Search for the cell housing the specified text and yield its (X, Y) center coordinate. 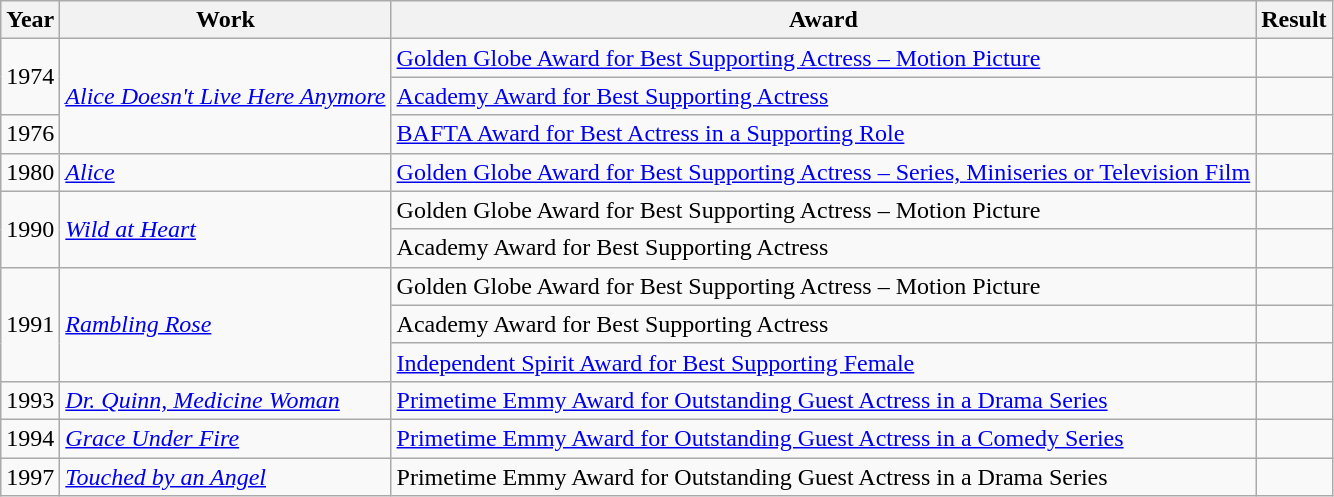
Independent Spirit Award for Best Supporting Female (824, 362)
Year (30, 20)
BAFTA Award for Best Actress in a Supporting Role (824, 134)
Primetime Emmy Award for Outstanding Guest Actress in a Comedy Series (824, 438)
Dr. Quinn, Medicine Woman (226, 400)
Alice Doesn't Live Here Anymore (226, 96)
1991 (30, 324)
Result (1294, 20)
Award (824, 20)
1994 (30, 438)
1990 (30, 229)
Wild at Heart (226, 229)
Work (226, 20)
1974 (30, 77)
Grace Under Fire (226, 438)
Touched by an Angel (226, 477)
1997 (30, 477)
1980 (30, 172)
1976 (30, 134)
Alice (226, 172)
Rambling Rose (226, 324)
Golden Globe Award for Best Supporting Actress – Series, Miniseries or Television Film (824, 172)
1993 (30, 400)
